Scan for the cell matching the given text and deliver its (x, y) coordinate at center. 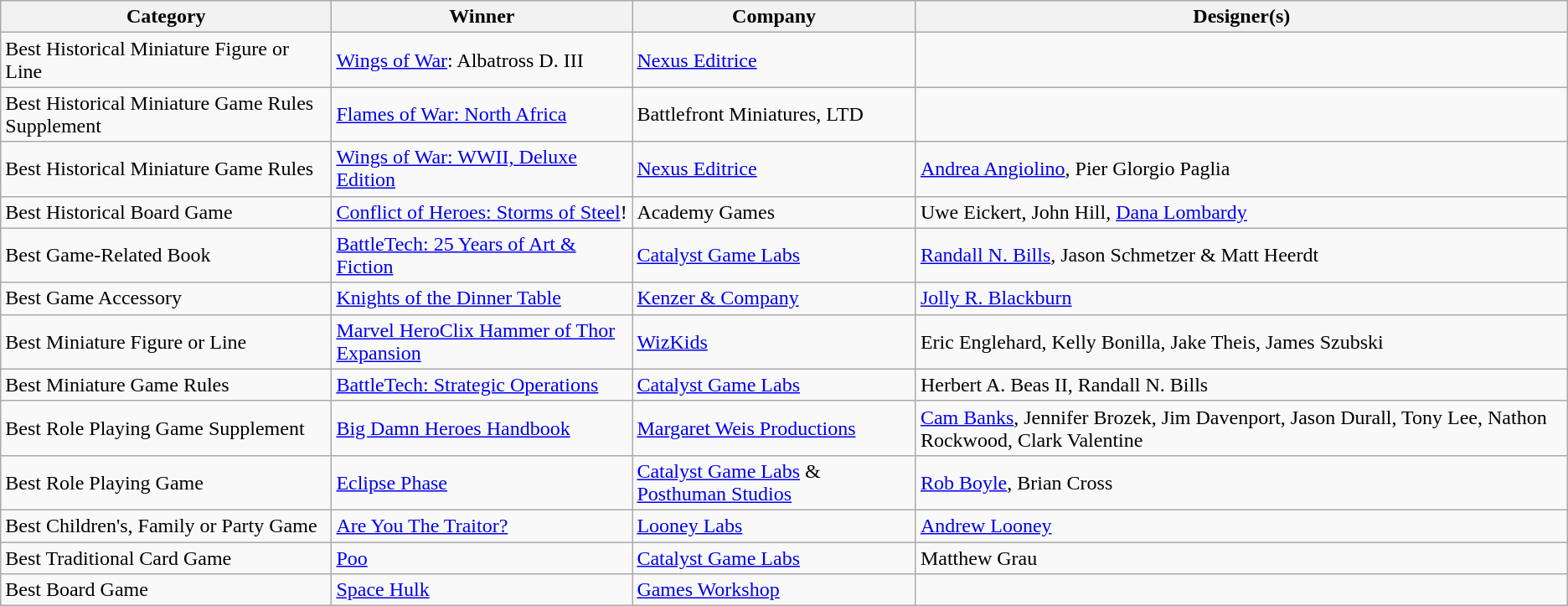
Best Traditional Card Game (166, 557)
Herbert A. Beas II, Randall N. Bills (1241, 385)
Best Historical Board Game (166, 212)
Category (166, 17)
Big Damn Heroes Handbook (482, 427)
Eclipse Phase (482, 483)
Matthew Grau (1241, 557)
Poo (482, 557)
Winner (482, 17)
Best Role Playing Game (166, 483)
Looney Labs (774, 526)
Best Children's, Family or Party Game (166, 526)
Randall N. Bills, Jason Schmetzer & Matt Heerdt (1241, 255)
Marvel HeroClix Hammer of Thor Expansion (482, 342)
Best Historical Miniature Figure or Line (166, 60)
WizKids (774, 342)
Company (774, 17)
Best Board Game (166, 590)
Eric Englehard, Kelly Bonilla, Jake Theis, James Szubski (1241, 342)
Margaret Weis Productions (774, 427)
Cam Banks, Jennifer Brozek, Jim Davenport, Jason Durall, Tony Lee, Nathon Rockwood, Clark Valentine (1241, 427)
Space Hulk (482, 590)
Designer(s) (1241, 17)
Best Game Accessory (166, 298)
Battlefront Miniatures, LTD (774, 114)
Kenzer & Company (774, 298)
Uwe Eickert, John Hill, Dana Lombardy (1241, 212)
Catalyst Game Labs & Posthuman Studios (774, 483)
Flames of War: North Africa (482, 114)
Andrew Looney (1241, 526)
BattleTech: 25 Years of Art & Fiction (482, 255)
Wings of War: WWII, Deluxe Edition (482, 169)
Best Game-Related Book (166, 255)
Rob Boyle, Brian Cross (1241, 483)
Best Historical Miniature Game Rules Supplement (166, 114)
BattleTech: Strategic Operations (482, 385)
Conflict of Heroes: Storms of Steel! (482, 212)
Academy Games (774, 212)
Best Miniature Figure or Line (166, 342)
Jolly R. Blackburn (1241, 298)
Best Miniature Game Rules (166, 385)
Wings of War: Albatross D. III (482, 60)
Games Workshop (774, 590)
Are You The Traitor? (482, 526)
Best Role Playing Game Supplement (166, 427)
Knights of the Dinner Table (482, 298)
Best Historical Miniature Game Rules (166, 169)
Andrea Angiolino, Pier Glorgio Paglia (1241, 169)
